Search for the cell housing the specified text and yield its (x, y) center coordinate. 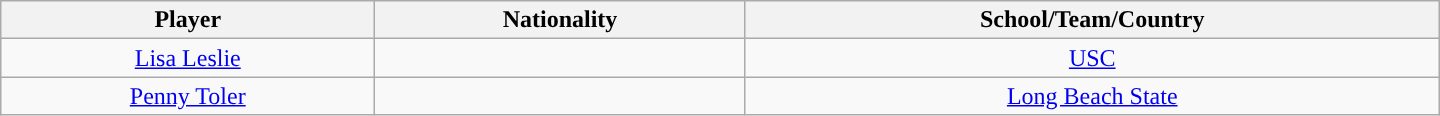
Long Beach State (1092, 96)
School/Team/Country (1092, 20)
Penny Toler (188, 96)
USC (1092, 58)
Lisa Leslie (188, 58)
Player (188, 20)
Nationality (560, 20)
